Scan for the cell matching the given text and deliver its (X, Y) coordinate at center. 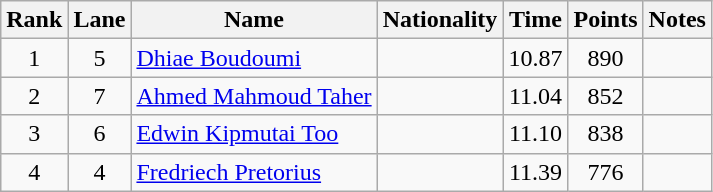
7 (100, 96)
6 (100, 134)
Nationality (440, 20)
10.87 (536, 58)
838 (606, 134)
852 (606, 96)
Edwin Kipmutai Too (254, 134)
11.04 (536, 96)
1 (34, 58)
2 (34, 96)
3 (34, 134)
Points (606, 20)
11.39 (536, 172)
Rank (34, 20)
Ahmed Mahmoud Taher (254, 96)
Dhiae Boudoumi (254, 58)
Time (536, 20)
890 (606, 58)
Fredriech Pretorius (254, 172)
Lane (100, 20)
Name (254, 20)
11.10 (536, 134)
5 (100, 58)
776 (606, 172)
Notes (677, 20)
